Return the (X, Y) coordinate for the center point of the cell that contains the specified text.  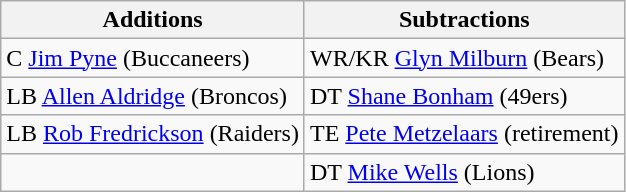
TE Pete Metzelaars (retirement) (464, 134)
DT Shane Bonham (49ers) (464, 96)
WR/KR Glyn Milburn (Bears) (464, 58)
Additions (153, 20)
C Jim Pyne (Buccaneers) (153, 58)
Subtractions (464, 20)
LB Allen Aldridge (Broncos) (153, 96)
LB Rob Fredrickson (Raiders) (153, 134)
DT Mike Wells (Lions) (464, 172)
